Search for the cell housing the specified text and yield its (x, y) center coordinate. 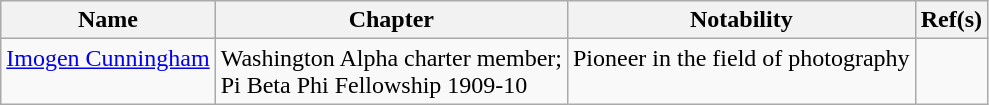
Notability (741, 20)
Pioneer in the field of photography (741, 72)
Ref(s) (951, 20)
Washington Alpha charter member;Pi Beta Phi Fellowship 1909-10 (391, 72)
Chapter (391, 20)
Name (108, 20)
Imogen Cunningham (108, 72)
